Extract the [X, Y] coordinate from the center of the cell holding the provided text.  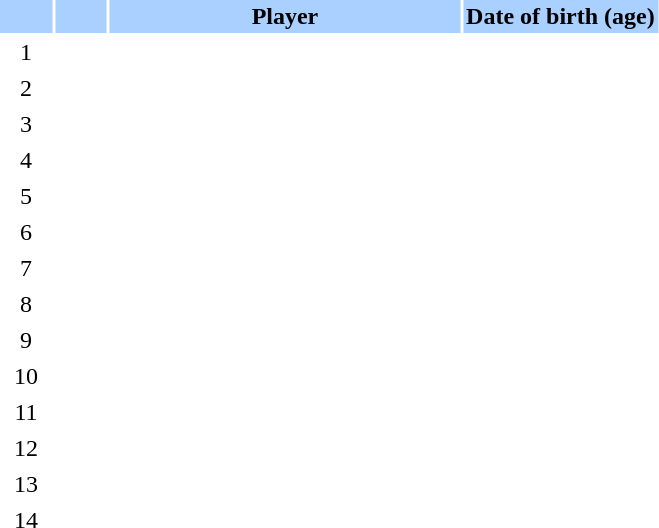
13 [26, 484]
Date of birth (age) [560, 16]
12 [26, 448]
3 [26, 124]
9 [26, 340]
5 [26, 196]
6 [26, 232]
11 [26, 412]
Player [285, 16]
2 [26, 88]
8 [26, 304]
7 [26, 268]
4 [26, 160]
1 [26, 52]
10 [26, 376]
